Return [x, y] of the center of cell containing provided text 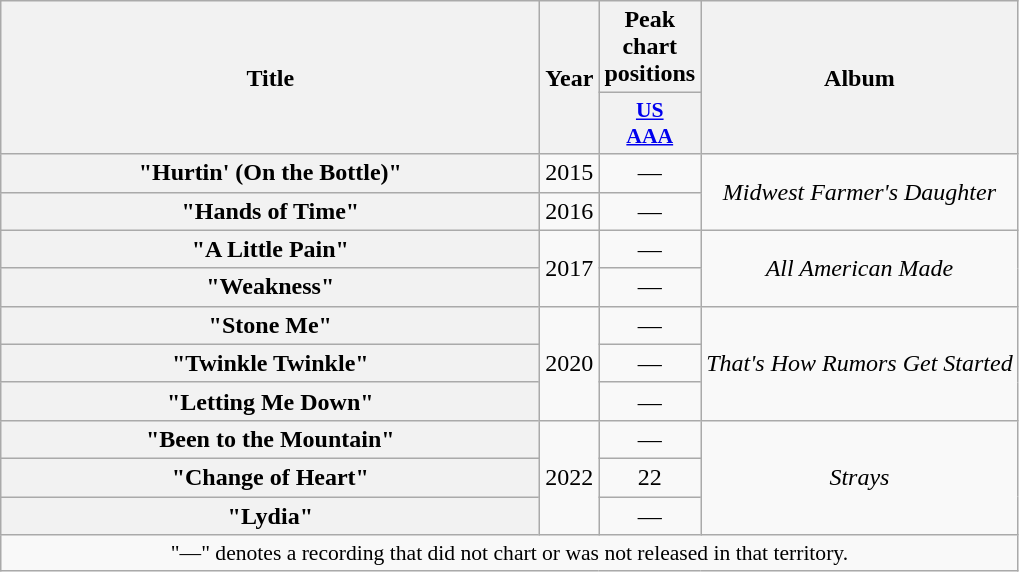
"Hands of Time" [270, 211]
2020 [570, 363]
"—" denotes a recording that did not chart or was not released in that territory. [510, 553]
"Hurtin' (On the Bottle)" [270, 173]
Album [860, 78]
"Lydia" [270, 515]
Title [270, 78]
Peakchartpositions [650, 47]
"Twinkle Twinkle" [270, 363]
2015 [570, 173]
Strays [860, 477]
2017 [570, 268]
Midwest Farmer's Daughter [860, 192]
2016 [570, 211]
22 [650, 477]
"A Little Pain" [270, 249]
"Change of Heart" [270, 477]
2022 [570, 477]
USAAA [650, 124]
Year [570, 78]
"Been to the Mountain" [270, 439]
"Weakness" [270, 287]
"Stone Me" [270, 325]
That's How Rumors Get Started [860, 363]
All American Made [860, 268]
"Letting Me Down" [270, 401]
